Detect which cell encompasses the target text, then output its [x, y] center coordinate. 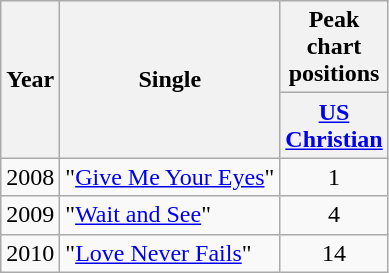
1 [334, 177]
2008 [30, 177]
Single [170, 80]
Year [30, 80]
"Give Me Your Eyes" [170, 177]
2009 [30, 215]
14 [334, 253]
"Love Never Fails" [170, 253]
US Christian [334, 126]
2010 [30, 253]
Peak chart positions [334, 47]
4 [334, 215]
"Wait and See" [170, 215]
